Locate the cell with the specified text and output its [X, Y] center coordinate. 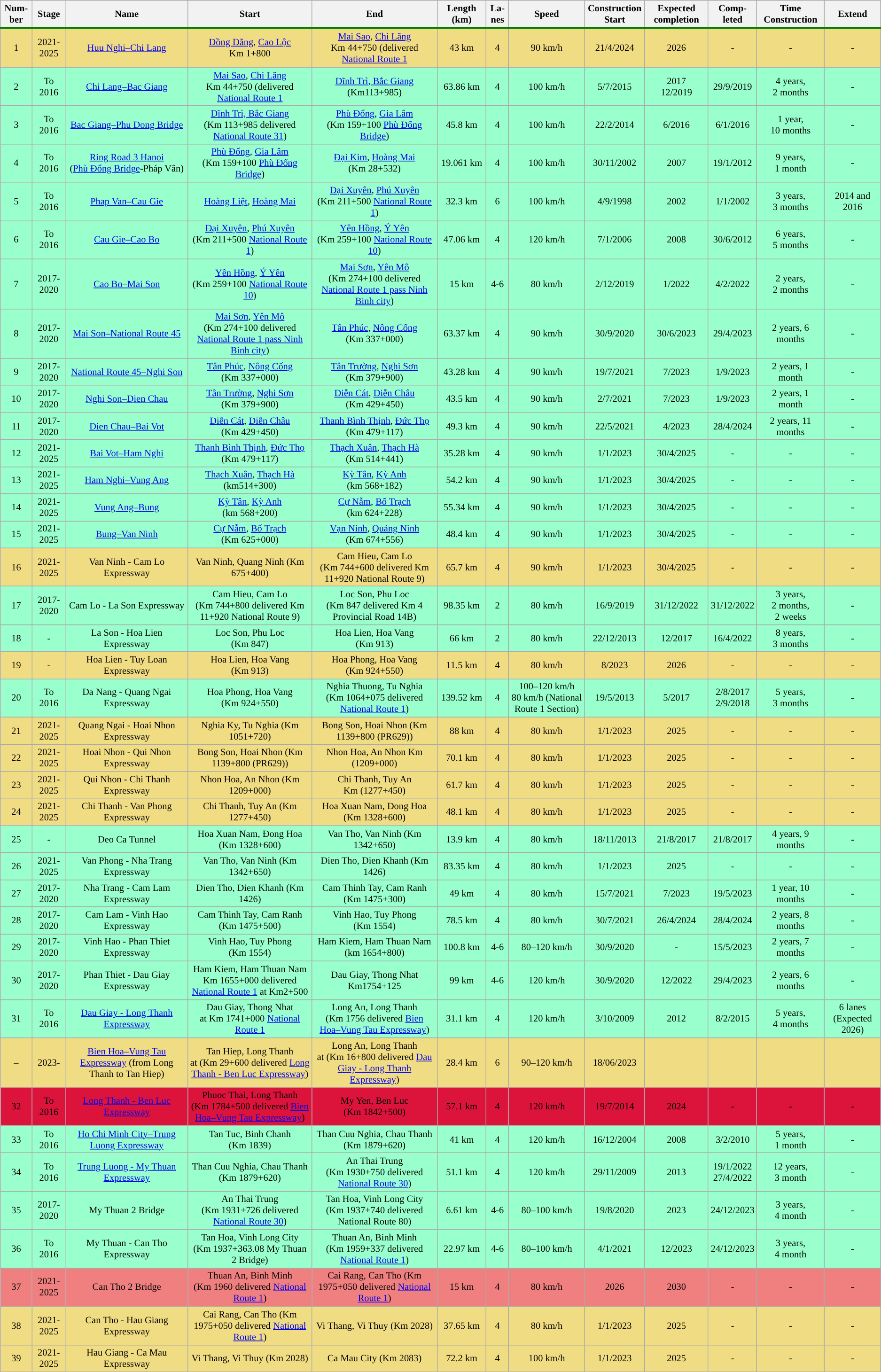
Name [127, 14]
4 years, 9 months [790, 839]
Time Construc­tion [790, 14]
Cự Nẫm, Bố Trạch (Km 625+000) [250, 534]
Cam Lo - La Son Expressway [127, 606]
My Thuan 2 Bridge [127, 1210]
16/4/2022 [732, 638]
18/11/2013 [615, 839]
5/7/2015 [615, 86]
6/1/2016 [732, 125]
30/6/2023 [677, 334]
2/7/2021 [615, 399]
Nghi Son–Dien Chau [127, 399]
Dĩnh Trì, Bắc Giang(Km 113+985 delivered National Route 31) [250, 125]
38 [16, 1325]
25 [16, 839]
Vung Ang–Bung [127, 507]
51.1 km [461, 1172]
3 years, 2 months, 2 weeks [790, 606]
Thuan An, Binh Minh(Km 1960 delivered National Route 1) [250, 1287]
26/4/2024 [677, 920]
31 [16, 1019]
66 km [461, 638]
Long Thanh - Ben Luc Expressway [127, 1107]
Cam Thinh Tay, Cam Ranh(Km 1475+300) [374, 893]
Dau Giay, Thong Nhatat Km 1741+000 National Route 1 [250, 1019]
32 [16, 1107]
8 [16, 334]
10 [16, 399]
29/11/2009 [615, 1172]
34 [16, 1172]
End [374, 14]
1/2022 [677, 284]
43 km [461, 48]
Ho Chi Minh City–Trung Luong Expressway [127, 1139]
Length (km) [461, 14]
Phap Van–Cau Gie [127, 202]
Loc Son, Phu Loc(Km 847 delivered Km 4 Provincial Road 14B) [374, 606]
70.1 km [461, 758]
22.97 km [461, 1249]
7 [16, 284]
6/2016 [677, 125]
18/06/2023 [615, 1062]
47.06 km [461, 240]
7/1/2006 [615, 240]
Can Tho - Hau Giang Expressway [127, 1325]
Ham Kiem, Ham Thuan Nam(km 1654+800) [374, 947]
65.7 km [461, 567]
Van Ninh - Cam Lo Expressway [127, 567]
3 [16, 125]
National Route 45–Nghi Son [127, 372]
2014 and 2016 [852, 202]
Bien Hoa–Vung Tau Expressway (from Long Thanh to Tan Hiep) [127, 1062]
22/12/2013 [615, 638]
La Son - Hoa Lien Expressway [127, 638]
21/4/2024 [615, 48]
Ham Nghi–Vung Ang [127, 480]
28.4 km [461, 1062]
18 [16, 638]
78.5 km [461, 920]
19/7/2021 [615, 372]
– [16, 1062]
49 km [461, 893]
13.9 km [461, 839]
54.2 km [461, 480]
6.61 km [461, 1210]
Van Phong - Nha Trang Expressway [127, 866]
Đồng Đăng, Cao LộcKm 1+800 [250, 48]
22/2/2014 [615, 125]
15 [16, 534]
Hau Giang - Ca Mau Expressway [127, 1358]
My Thuan - Can Tho Expressway [127, 1249]
Chi Lang–Bac Giang [127, 86]
Cau Gie–Cao Bo [127, 240]
30 [16, 980]
Expected completion [677, 14]
4 years, 2 months [790, 86]
Huu Nghi–Chi Lang [127, 48]
An Thai Trung(Km 1931+726 delivered National Route 30) [250, 1210]
2/12/2019 [615, 284]
72.2 km [461, 1358]
2/8/20172/9/2018 [732, 698]
2023 [677, 1210]
4/2/2022 [732, 284]
27 [16, 893]
Kỳ Tân, Kỳ Anh(km 568+200) [250, 507]
3/10/2009 [615, 1019]
26 [16, 866]
49.3 km [461, 426]
Construc­tion Start [615, 14]
2024 [677, 1107]
3/2/2010 [732, 1139]
Cao Bo–Mai Son [127, 284]
Hoai Nhon - Qui Nhon Expressway [127, 758]
63.37 km [461, 334]
Dĩnh Trì, Bắc Giang(Km113+985) [374, 86]
Ring Road 3 Hanoi (Phù Đổng Bridge-Pháp Vân) [127, 163]
Chi Thanh, Tuy AnKm (1277+450) [374, 785]
Stage [49, 14]
Long An, Long Thanh at (Km 16+800 delivered Dau Giay - Long Thanh Expressway) [374, 1062]
2023- [49, 1062]
32.3 km [461, 202]
13 [16, 480]
Vạn Ninh, Quảng Ninh (Km 674+556) [374, 534]
Nghia Ky, Tu Nghia (Km 1051+720) [250, 731]
99 km [461, 980]
35.28 km [461, 453]
57.1 km [461, 1107]
201712/2019 [677, 86]
12/2022 [677, 980]
21 [16, 731]
Thạch Xuân, Thạch Hà(Km 514+441) [374, 453]
Dien Chau–Bai Vot [127, 426]
45.8 km [461, 125]
33 [16, 1139]
8/2/2015 [732, 1019]
Ham Kiem, Ham Thuan NamKm 1655+000 delivered National Route 1 at Km2+500 [250, 980]
48.4 km [461, 534]
19.061 km [461, 163]
8/2023 [615, 665]
31.1 km [461, 1019]
63.86 km [461, 86]
43.28 km [461, 372]
Tan Hoa, Vinh Long City(Km 1937+363.08 My Thuan 2 Bridge) [250, 1249]
Nghia Thuong, Tu Nghia(Km 1064+075 delivered National Route 1) [374, 698]
5 years, 4 months [790, 1019]
29 [16, 947]
2012 [677, 1019]
Bac Giang–Phu Dong Bridge [127, 125]
12/2023 [677, 1249]
La­nes [498, 14]
Nhon Hoa, An Nhon Km (1209+000) [374, 758]
Cam Hieu, Cam Lo(Km 744+800 delivered Km 11+920 National Route 9) [250, 606]
Cam Thinh Tay, Cam Ranh(Km 1475+500) [250, 920]
23 [16, 785]
12 years, 3 month [790, 1172]
1/1/2002 [732, 202]
2013 [677, 1172]
Cam Lam - Vinh Hao Expressway [127, 920]
6 lanes (Expec­ted 2026) [852, 1019]
30/7/2021 [615, 920]
30/6/2012 [732, 240]
4/2023 [677, 426]
16/9/2019 [615, 606]
Nha Trang - Cam Lam Expressway [127, 893]
20 [16, 698]
Phan Thiet - Dau Giay Expressway [127, 980]
Thuan An, Binh Minh(Km 1959+337 delivered National Route 1) [374, 1249]
Cự Nẫm, Bố Trạch (km 624+228) [374, 507]
Quang Ngai - Hoai Nhon Expressway [127, 731]
9 years, 1 month [790, 163]
Ex­tend [852, 14]
41 km [461, 1139]
Bai Vot–Ham Nghi [127, 453]
Dau Giay, Thong NhatKm1754+125 [374, 980]
Tan Tuc, Binh Chanh(Km 1839) [250, 1139]
Trung Luong - My Thuan Expressway [127, 1172]
22/5/2021 [615, 426]
Long An, Long Thanh(Km 1756 delivered Bien Hoa–Vung Tau Expressway) [374, 1019]
35 [16, 1210]
2 years, 8 months [790, 920]
Van Ninh, Quang Ninh (Km 675+400) [250, 567]
1 [16, 48]
37 [16, 1287]
9 [16, 372]
16 [16, 567]
5/2017 [677, 698]
100.8 km [461, 947]
Can Tho 2 Bridge [127, 1287]
Phuoc Thai, Long Thanh(Km 1784+500 delivered Bien Hoa–Vung Tau Expressway) [250, 1107]
Ca Mau City (Km 2083) [374, 1358]
Deo Ca Tunnel [127, 839]
Tan Hiep, Long Thanh at (Km 29+600 delivered Long Thanh - Ben Luc Expressway) [250, 1062]
Dau Giay - Long Thanh Expressway [127, 1019]
2 years, 11 months [790, 426]
19/1/2012 [732, 163]
5 years, 1 month [790, 1139]
14 [16, 507]
4/9/1998 [615, 202]
29/9/2019 [732, 86]
Vinh Hao - Phan Thiet Expressway [127, 947]
19/8/2020 [615, 1210]
Tan Hoa, Vinh Long City (Km 1937+740 delivered National Route 80) [374, 1210]
6 years, 5 months [790, 240]
12 [16, 453]
98.35 km [461, 606]
Nhon Hoa, An Nhon (Km 1209+000) [250, 785]
8 years, 3 months [790, 638]
Chi Thanh - Van Phong Expressway [127, 812]
100–120 km/h80 km/h (National Route 1 Section) [547, 698]
5 [16, 202]
Đại Kim, Hoàng Mai(Km 28+532) [374, 163]
Kỳ Tân, Kỳ Anh(km 568+182) [374, 480]
55.34 km [461, 507]
90–120 km/h [547, 1062]
11 [16, 426]
37.65 km [461, 1325]
Speed [547, 14]
15/5/2023 [732, 947]
Cam Hieu, Cam Lo(Km 744+600 delivered Km 11+920 National Route 9) [374, 567]
Hoàng Liệt, Hoàng Mai [250, 202]
19/1/202227/4/2022 [732, 1172]
15/7/2021 [615, 893]
Mai Son–National Route 45 [127, 334]
2030 [677, 1287]
19 [16, 665]
139.52 km [461, 698]
17 [16, 606]
61.7 km [461, 785]
2007 [677, 163]
19/5/2013 [615, 698]
48.1 km [461, 812]
Qui Nhon - Chi Thanh Expressway [127, 785]
83.35 km [461, 866]
43.5 km [461, 399]
4/1/2021 [615, 1249]
2002 [677, 202]
22 [16, 758]
Bung–Van Ninh [127, 534]
24 [16, 812]
Comp­leted [732, 14]
Start [250, 14]
An Thai Trung(Km 1930+750 delivered National Route 30) [374, 1172]
19/7/2014 [615, 1107]
Loc Son, Phu Loc(Km 847) [250, 638]
12/2017 [677, 638]
88 km [461, 731]
5 years, 3 months [790, 698]
Hoa Lien - Tuy Loan Expressway [127, 665]
80–120 km/h [547, 947]
39 [16, 1358]
Thạch Xuân, Thạch Hà(km514+300) [250, 480]
2 years, 2 months [790, 284]
Da Nang - Quang Ngai Expressway [127, 698]
19/5/2023 [732, 893]
My Yen, Ben Luc(Km 1842+500) [374, 1107]
2 years, 7 months [790, 947]
3 years, 3 months [790, 202]
28 [16, 920]
16/12/2004 [615, 1139]
Chi Thanh, Tuy An (Km 1277+450) [250, 812]
Num­ber [16, 14]
11.5 km [461, 665]
36 [16, 1249]
30/11/2002 [615, 163]
